Determine the (x, y) coordinate at the center of the cell enclosing the given text.  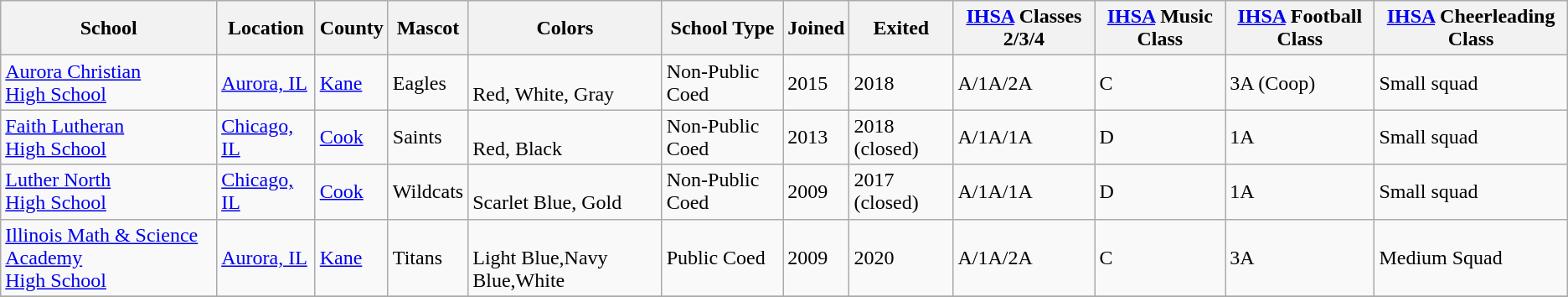
2020 (901, 258)
Location (266, 29)
IHSA Music Class (1160, 29)
Saints (427, 138)
Luther NorthHigh School (109, 191)
Red, Black (565, 138)
Mascot (427, 29)
Joined (816, 29)
Titans (427, 258)
Wildcats (427, 191)
Scarlet Blue, Gold (565, 191)
2013 (816, 138)
3A (Coop) (1300, 82)
2018 (901, 82)
Light Blue,Navy Blue,White (565, 258)
IHSA Classes 2/3/4 (1024, 29)
School Type (722, 29)
Public Coed (722, 258)
3A (1300, 258)
Illinois Math & Science AcademyHigh School (109, 258)
Colors (565, 29)
IHSA Cheerleading Class (1471, 29)
Eagles (427, 82)
2017 (closed) (901, 191)
Medium Squad (1471, 258)
Aurora ChristianHigh School (109, 82)
Exited (901, 29)
School (109, 29)
2015 (816, 82)
Red, White, Gray (565, 82)
IHSA Football Class (1300, 29)
2018 (closed) (901, 138)
Faith LutheranHigh School (109, 138)
County (352, 29)
